Detect which cell encompasses the target text, then output its [X, Y] center coordinate. 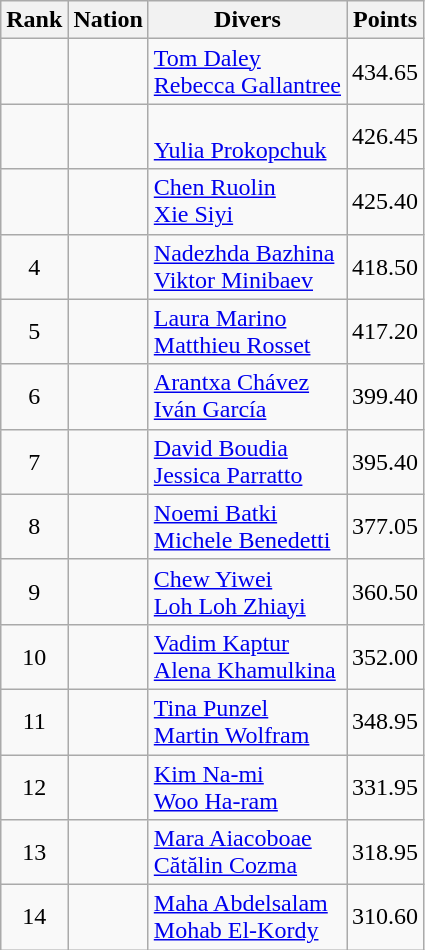
David BoudiaJessica Parratto [247, 462]
Arantxa ChávezIván García [247, 396]
Points [386, 20]
12 [34, 786]
Rank [34, 20]
14 [34, 918]
310.60 [386, 918]
Mara AiacoboaeCătălin Cozma [247, 852]
434.65 [386, 72]
331.95 [386, 786]
418.50 [386, 266]
377.05 [386, 526]
348.95 [386, 722]
Tina PunzelMartin Wolfram [247, 722]
6 [34, 396]
5 [34, 332]
425.40 [386, 202]
10 [34, 656]
Noemi BatkiMichele Benedetti [247, 526]
Nadezhda BazhinaViktor Minibaev [247, 266]
Nation [108, 20]
Kim Na-miWoo Ha-ram [247, 786]
7 [34, 462]
426.45 [386, 136]
Divers [247, 20]
Yulia Prokopchuk [247, 136]
Maha AbdelsalamMohab El-Kordy [247, 918]
4 [34, 266]
11 [34, 722]
13 [34, 852]
360.50 [386, 592]
395.40 [386, 462]
399.40 [386, 396]
Chew YiweiLoh Loh Zhiayi [247, 592]
8 [34, 526]
Tom DaleyRebecca Gallantree [247, 72]
318.95 [386, 852]
Vadim KapturAlena Khamulkina [247, 656]
Chen RuolinXie Siyi [247, 202]
352.00 [386, 656]
9 [34, 592]
417.20 [386, 332]
Laura MarinoMatthieu Rosset [247, 332]
